Scan for the cell matching the given text and deliver its (X, Y) coordinate at center. 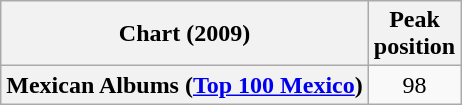
Peakposition (414, 34)
98 (414, 85)
Mexican Albums (Top 100 Mexico) (185, 85)
Chart (2009) (185, 34)
